Find where the given text appears and provide that cell's center as [x, y] coordinate. 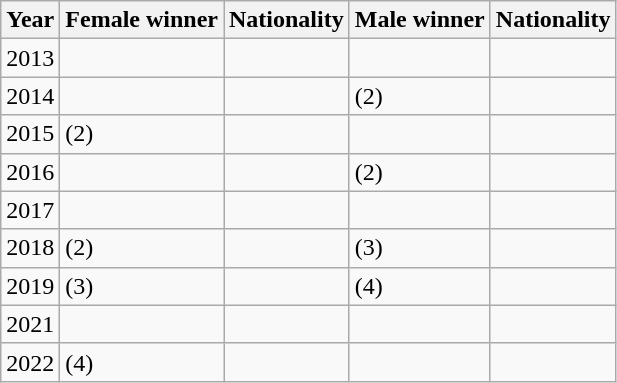
2022 [30, 362]
2019 [30, 286]
2016 [30, 172]
2014 [30, 96]
2021 [30, 324]
Male winner [420, 20]
2013 [30, 58]
2018 [30, 248]
2017 [30, 210]
2015 [30, 134]
Female winner [142, 20]
Year [30, 20]
